From the cell containing the given text, extract its center point as (X, Y) coordinate. 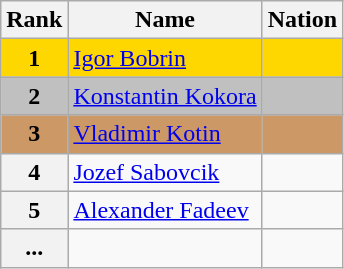
Name (165, 20)
3 (34, 134)
2 (34, 96)
Nation (302, 20)
Jozef Sabovcik (165, 172)
Igor Bobrin (165, 58)
Alexander Fadeev (165, 210)
5 (34, 210)
1 (34, 58)
Konstantin Kokora (165, 96)
... (34, 248)
Vladimir Kotin (165, 134)
4 (34, 172)
Rank (34, 20)
